Return [x, y] of the center of cell containing provided text 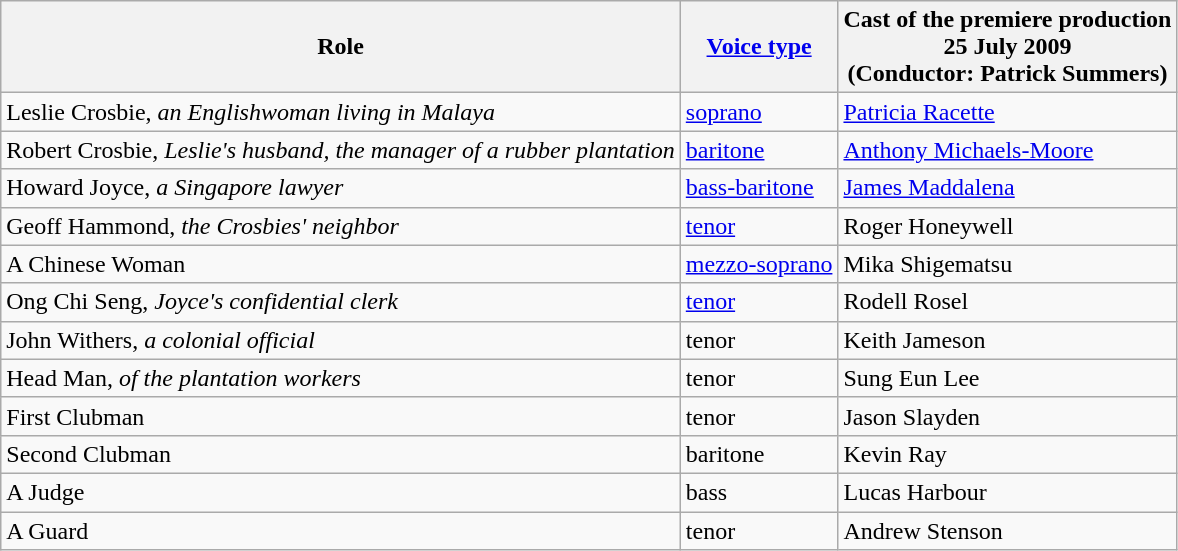
Roger Honeywell [1008, 226]
A Chinese Woman [341, 264]
Howard Joyce, a Singapore lawyer [341, 188]
Leslie Crosbie, an Englishwoman living in Malaya [341, 112]
Patricia Racette [1008, 112]
Head Man, of the plantation workers [341, 378]
Voice type [759, 47]
Rodell Rosel [1008, 302]
Ong Chi Seng, Joyce's confidential clerk [341, 302]
Robert Crosbie, Leslie's husband, the manager of a rubber plantation [341, 150]
Lucas Harbour [1008, 492]
Geoff Hammond, the Crosbies' neighbor [341, 226]
Keith Jameson [1008, 340]
Anthony Michaels-Moore [1008, 150]
A Judge [341, 492]
bass [759, 492]
bass-baritone [759, 188]
Kevin Ray [1008, 454]
mezzo-soprano [759, 264]
John Withers, a colonial official [341, 340]
Jason Slayden [1008, 416]
soprano [759, 112]
Cast of the premiere production25 July 2009(Conductor: Patrick Summers) [1008, 47]
Andrew Stenson [1008, 531]
First Clubman [341, 416]
Second Clubman [341, 454]
Role [341, 47]
A Guard [341, 531]
Sung Eun Lee [1008, 378]
Mika Shigematsu [1008, 264]
James Maddalena [1008, 188]
